Locate the cell with the specified text and output its [x, y] center coordinate. 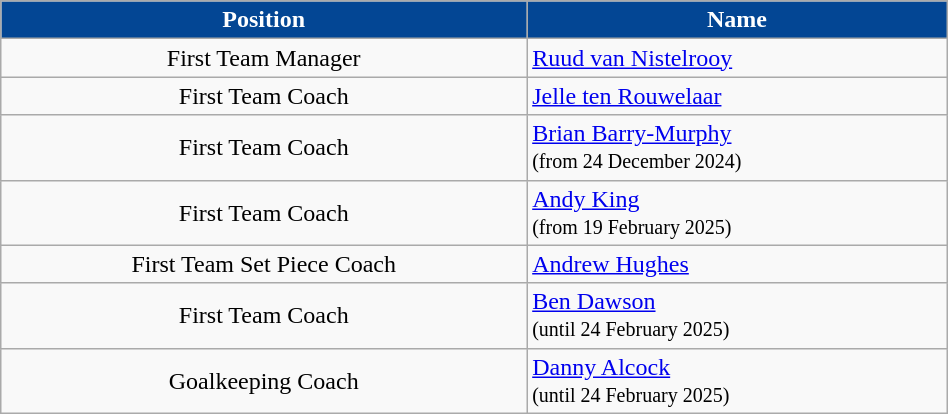
Position [264, 20]
Name [738, 20]
First Team Manager [264, 58]
Ruud van Nistelrooy [738, 58]
First Team Set Piece Coach [264, 264]
Jelle ten Rouwelaar [738, 96]
Danny Alcock(until 24 February 2025) [738, 380]
Brian Barry-Murphy(from 24 December 2024) [738, 148]
Goalkeeping Coach [264, 380]
Ben Dawson(until 24 February 2025) [738, 316]
Andy King(from 19 February 2025) [738, 212]
Andrew Hughes [738, 264]
